Return the (X, Y) coordinate for the center point of the cell that contains the specified text.  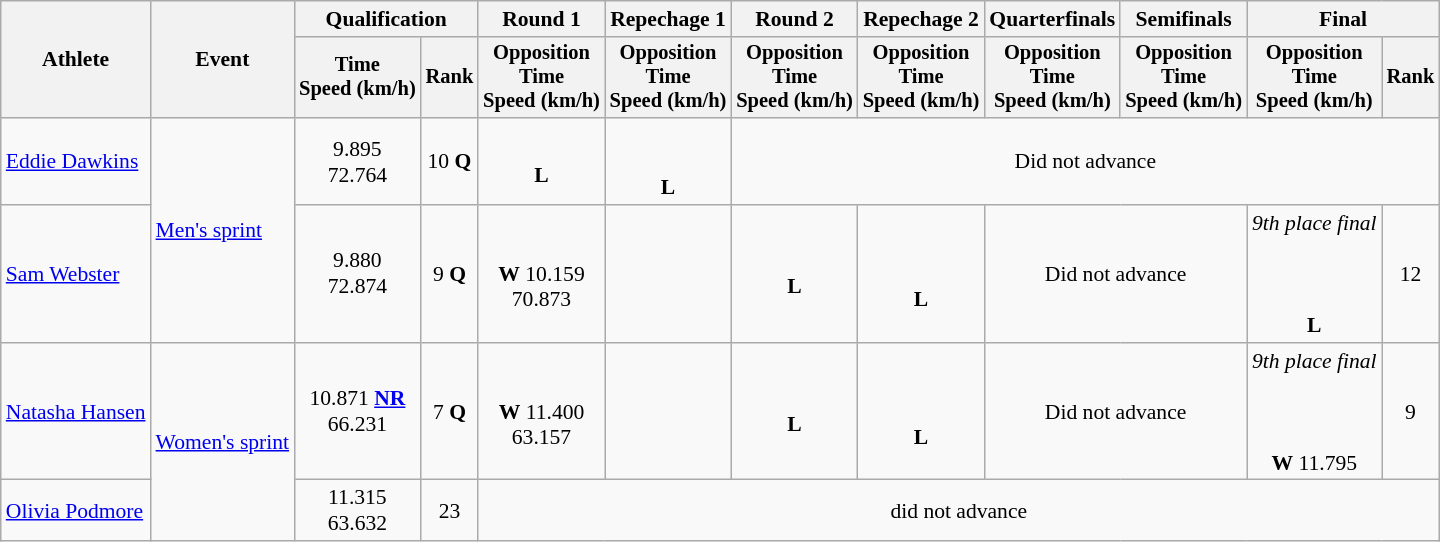
TimeSpeed (km/h) (358, 78)
Repechage 2 (922, 19)
Men's sprint (223, 230)
12 (1411, 274)
Event (223, 60)
10 Q (450, 162)
7 Q (450, 412)
10.871 NR 66.231 (358, 412)
Quarterfinals (1052, 19)
Sam Webster (76, 274)
Eddie Dawkins (76, 162)
Semifinals (1184, 19)
Athlete (76, 60)
W 11.40063.157 (542, 412)
Women's sprint (223, 442)
9.88072.874 (358, 274)
Round 2 (794, 19)
Natasha Hansen (76, 412)
Olivia Podmore (76, 510)
9 (1411, 412)
Round 1 (542, 19)
9.89572.764 (358, 162)
W 10.15970.873 (542, 274)
did not advance (958, 510)
9th place finalL (1314, 274)
9 Q (450, 274)
23 (450, 510)
11.31563.632 (358, 510)
Qualification (386, 19)
Repechage 1 (668, 19)
Final (1343, 19)
9th place finalW 11.795 (1314, 412)
